Output the [x, y] coordinate of the center of the cell containing the given text.  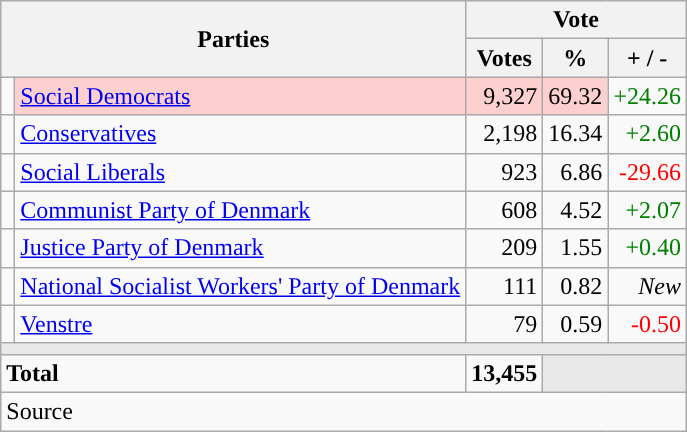
+2.07 [648, 210]
New [648, 286]
0.59 [576, 324]
923 [504, 172]
79 [504, 324]
% [576, 58]
Conservatives [240, 134]
111 [504, 286]
2,198 [504, 134]
+2.60 [648, 134]
16.34 [576, 134]
69.32 [576, 96]
+0.40 [648, 248]
-29.66 [648, 172]
Vote [576, 20]
1.55 [576, 248]
+ / - [648, 58]
Total [234, 373]
Source [344, 411]
Social Democrats [240, 96]
+24.26 [648, 96]
Parties [234, 39]
0.82 [576, 286]
Votes [504, 58]
Justice Party of Denmark [240, 248]
Communist Party of Denmark [240, 210]
13,455 [504, 373]
4.52 [576, 210]
6.86 [576, 172]
-0.50 [648, 324]
Venstre [240, 324]
209 [504, 248]
9,327 [504, 96]
National Socialist Workers' Party of Denmark [240, 286]
Social Liberals [240, 172]
608 [504, 210]
